Detect which cell encompasses the target text, then output its (X, Y) center coordinate. 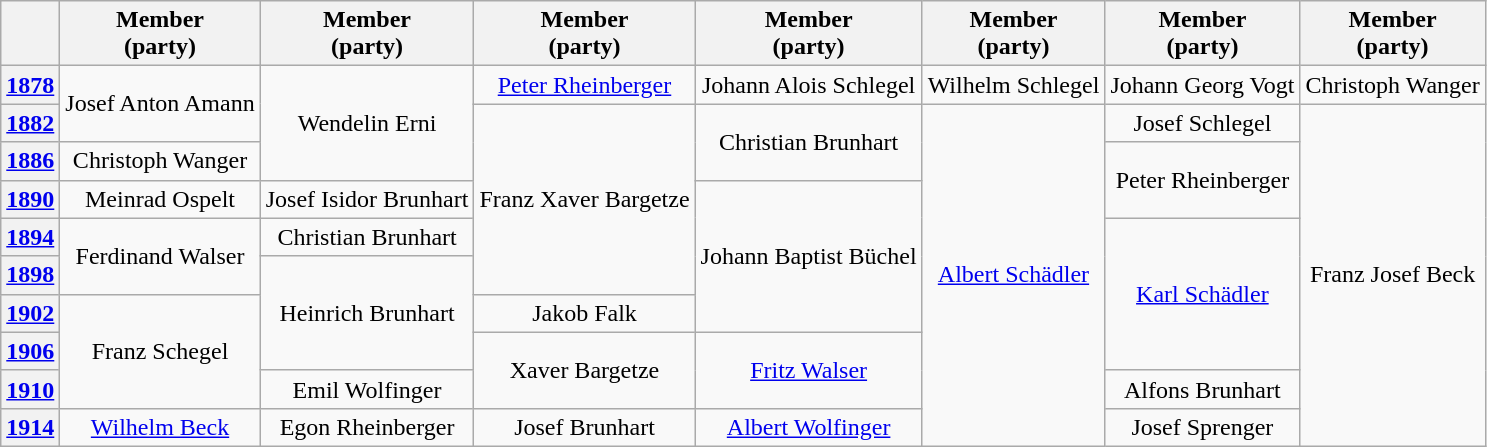
Josef Schlegel (1202, 123)
Albert Wolfinger (808, 427)
Josef Brunhart (584, 427)
Albert Schädler (1014, 276)
Josef Anton Amann (160, 104)
Ferdinand Walser (160, 256)
Franz Schegel (160, 351)
1898 (30, 275)
1910 (30, 389)
1886 (30, 161)
1894 (30, 237)
1906 (30, 351)
Franz Josef Beck (1392, 276)
1890 (30, 199)
Heinrich Brunhart (367, 313)
1902 (30, 313)
1882 (30, 123)
Wilhelm Beck (160, 427)
Emil Wolfinger (367, 389)
Johann Georg Vogt (1202, 85)
Meinrad Ospelt (160, 199)
1914 (30, 427)
Josef Sprenger (1202, 427)
Franz Xaver Bargetze (584, 199)
Karl Schädler (1202, 294)
Wilhelm Schlegel (1014, 85)
Egon Rheinberger (367, 427)
Josef Isidor Brunhart (367, 199)
1878 (30, 85)
Johann Baptist Büchel (808, 256)
Alfons Brunhart (1202, 389)
Fritz Walser (808, 370)
Johann Alois Schlegel (808, 85)
Xaver Bargetze (584, 370)
Jakob Falk (584, 313)
Wendelin Erni (367, 123)
